From the cell containing the given text, extract its center point as (X, Y) coordinate. 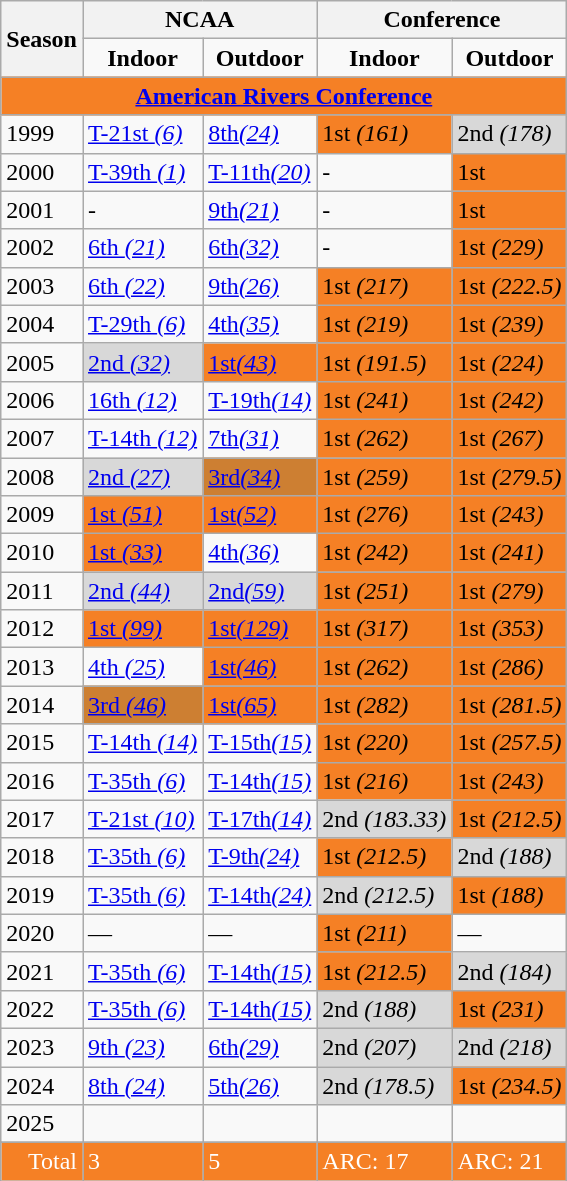
Total (42, 1162)
3rd(34) (260, 477)
4th(36) (260, 553)
2018 (42, 857)
1st (216) (384, 781)
T-15th(15) (260, 743)
7th(31) (260, 438)
4th(35) (260, 324)
T-11th(20) (260, 172)
1st (257.5) (510, 743)
1st (234.5) (510, 1085)
2nd(59) (260, 591)
2nd (32) (142, 362)
1999 (42, 134)
2002 (42, 248)
2024 (42, 1085)
1st (191.5) (384, 362)
2nd (218) (510, 1047)
1st (286) (510, 667)
T-14th (14) (142, 743)
2010 (42, 553)
1st (282) (384, 705)
1st (239) (510, 324)
2005 (42, 362)
1st (276) (384, 515)
American Rivers Conference (284, 96)
T-17th(14) (260, 819)
T-21st (6) (142, 134)
1st (259) (384, 477)
2022 (42, 1009)
2012 (42, 629)
1st (51) (142, 515)
1st (222.5) (510, 286)
1st (224) (510, 362)
1st(46) (260, 667)
2014 (42, 705)
1st (211) (384, 933)
2008 (42, 477)
1st (279.5) (510, 477)
3 (142, 1162)
2004 (42, 324)
ARC: 21 (510, 1162)
1st (217) (384, 286)
2nd (184) (510, 971)
1st(43) (260, 362)
4th (25) (142, 667)
Season (42, 39)
1st(65) (260, 705)
1st(129) (260, 629)
2006 (42, 400)
2011 (42, 591)
5th(26) (260, 1085)
1st (161) (384, 134)
2nd (183.33) (384, 819)
2nd (44) (142, 591)
Conference (442, 20)
1st (231) (510, 1009)
2000 (42, 172)
1st (317) (384, 629)
8th (24) (142, 1085)
2nd (27) (142, 477)
ARC: 17 (384, 1162)
1st (188) (510, 895)
2007 (42, 438)
2015 (42, 743)
2nd (178.5) (384, 1085)
9th (23) (142, 1047)
1st (33) (142, 553)
1st (219) (384, 324)
2003 (42, 286)
6th (22) (142, 286)
6th(29) (260, 1047)
T-19th(14) (260, 400)
T-29th (6) (142, 324)
2021 (42, 971)
1st (281.5) (510, 705)
2nd (178) (510, 134)
2009 (42, 515)
2nd (207) (384, 1047)
T-21st (10) (142, 819)
1st (353) (510, 629)
2023 (42, 1047)
2001 (42, 210)
1st (267) (510, 438)
16th (12) (142, 400)
2nd (212.5) (384, 895)
2020 (42, 933)
9th(21) (260, 210)
T-14th(24) (260, 895)
2016 (42, 781)
1st (279) (510, 591)
2013 (42, 667)
3rd (46) (142, 705)
1st(52) (260, 515)
1st (99) (142, 629)
NCAA (199, 20)
2017 (42, 819)
T-14th (12) (142, 438)
1st (220) (384, 743)
5 (260, 1162)
T-9th(24) (260, 857)
2025 (42, 1124)
1st (251) (384, 591)
6th (21) (142, 248)
2019 (42, 895)
9th(26) (260, 286)
6th(32) (260, 248)
T-39th (1) (142, 172)
1st (229) (510, 248)
8th(24) (260, 134)
